Locate the cell with the specified text and output its [x, y] center coordinate. 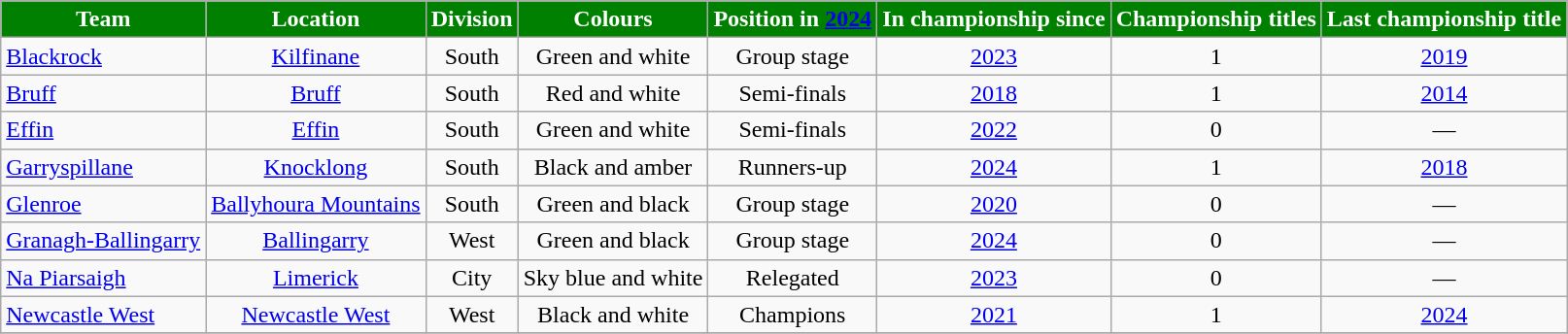
Black and white [613, 315]
City [472, 278]
Limerick [316, 278]
2022 [994, 130]
2020 [994, 204]
Colours [613, 19]
Ballingarry [316, 241]
Kilfinane [316, 56]
Last championship title [1444, 19]
Location [316, 19]
Relegated [793, 278]
Na Piarsaigh [103, 278]
Championship titles [1216, 19]
2014 [1444, 93]
Blackrock [103, 56]
In championship since [994, 19]
Black and amber [613, 167]
Division [472, 19]
Red and white [613, 93]
Ballyhoura Mountains [316, 204]
2021 [994, 315]
Runners-up [793, 167]
Team [103, 19]
2019 [1444, 56]
Glenroe [103, 204]
Knocklong [316, 167]
Champions [793, 315]
Granagh-Ballingarry [103, 241]
Garryspillane [103, 167]
Sky blue and white [613, 278]
Position in 2024 [793, 19]
